Pinpoint the cell where the given text exists, returning its [x, y] midpoint coordinate. 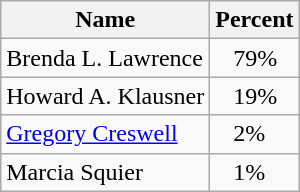
79% [254, 58]
Brenda L. Lawrence [106, 58]
Percent [254, 20]
Gregory Creswell [106, 134]
2% [254, 134]
Name [106, 20]
1% [254, 172]
Howard A. Klausner [106, 96]
19% [254, 96]
Marcia Squier [106, 172]
